Find where the given text appears and provide that cell's center as [x, y] coordinate. 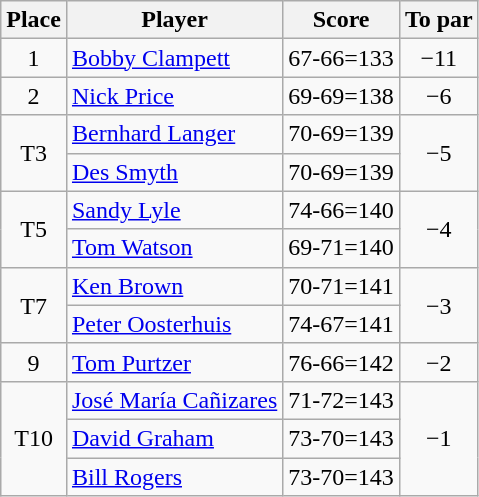
Bill Rogers [174, 477]
74-66=140 [342, 210]
−5 [438, 153]
76-66=142 [342, 362]
Bernhard Langer [174, 134]
Place [34, 20]
74-67=141 [342, 324]
Score [342, 20]
69-69=138 [342, 96]
Peter Oosterhuis [174, 324]
Des Smyth [174, 172]
José María Cañizares [174, 400]
9 [34, 362]
T3 [34, 153]
70-71=141 [342, 286]
1 [34, 58]
Tom Purtzer [174, 362]
Ken Brown [174, 286]
71-72=143 [342, 400]
T7 [34, 305]
To par [438, 20]
T5 [34, 229]
Sandy Lyle [174, 210]
Player [174, 20]
David Graham [174, 438]
67-66=133 [342, 58]
Tom Watson [174, 248]
−2 [438, 362]
Nick Price [174, 96]
69-71=140 [342, 248]
−3 [438, 305]
−4 [438, 229]
−1 [438, 438]
T10 [34, 438]
−6 [438, 96]
Bobby Clampett [174, 58]
2 [34, 96]
−11 [438, 58]
